Provide the (x, y) coordinate of the cell's center where the given text is located.  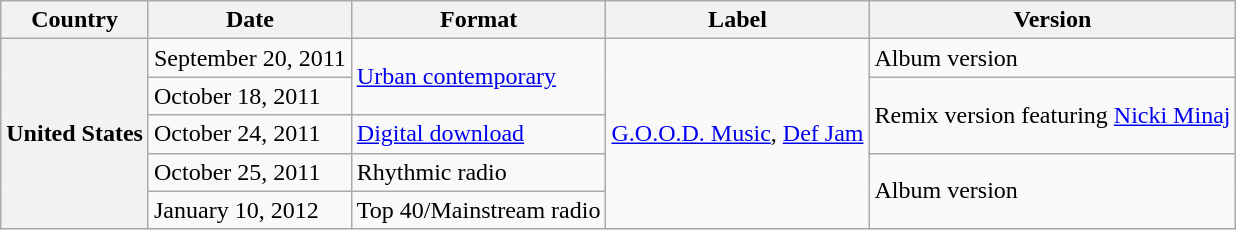
Date (250, 20)
Country (75, 20)
Format (478, 20)
October 25, 2011 (250, 172)
United States (75, 134)
Urban contemporary (478, 77)
October 18, 2011 (250, 96)
October 24, 2011 (250, 134)
Version (1052, 20)
G.O.O.D. Music, Def Jam (738, 134)
September 20, 2011 (250, 58)
Label (738, 20)
January 10, 2012 (250, 210)
Digital download (478, 134)
Remix version featuring Nicki Minaj (1052, 115)
Rhythmic radio (478, 172)
Top 40/Mainstream radio (478, 210)
